Find where the given text appears and provide that cell's center as [x, y] coordinate. 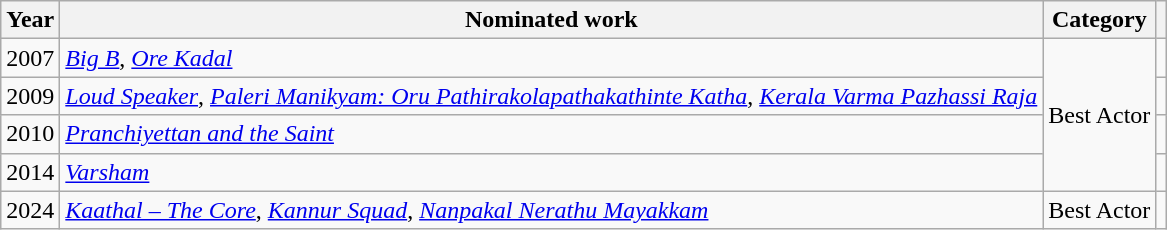
Nominated work [552, 20]
Loud Speaker, Paleri Manikyam: Oru Pathirakolapathakathinte Katha, Kerala Varma Pazhassi Raja [552, 96]
Varsham [552, 172]
2024 [30, 210]
2009 [30, 96]
2010 [30, 134]
2014 [30, 172]
Pranchiyettan and the Saint [552, 134]
Category [1100, 20]
2007 [30, 58]
Kaathal – The Core, Kannur Squad, Nanpakal Nerathu Mayakkam [552, 210]
Big B, Ore Kadal [552, 58]
Year [30, 20]
